Locate the cell with the specified text and output its [X, Y] center coordinate. 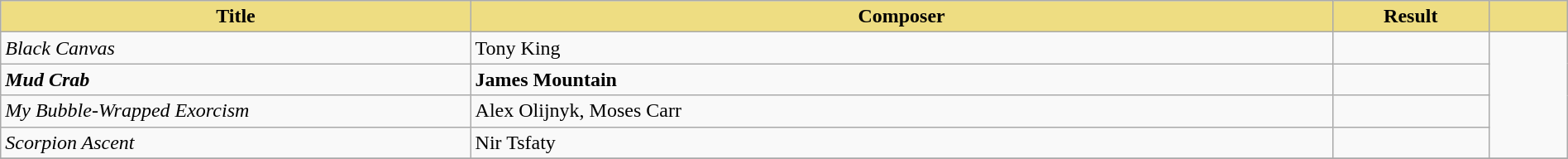
Result [1411, 17]
Mud Crab [236, 79]
Composer [901, 17]
Alex Olijnyk, Moses Carr [901, 111]
Scorpion Ascent [236, 142]
Black Canvas [236, 48]
James Mountain [901, 79]
Tony King [901, 48]
Nir Tsfaty [901, 142]
My Bubble-Wrapped Exorcism [236, 111]
Title [236, 17]
